Output the (x, y) coordinate of the center of the cell containing the given text.  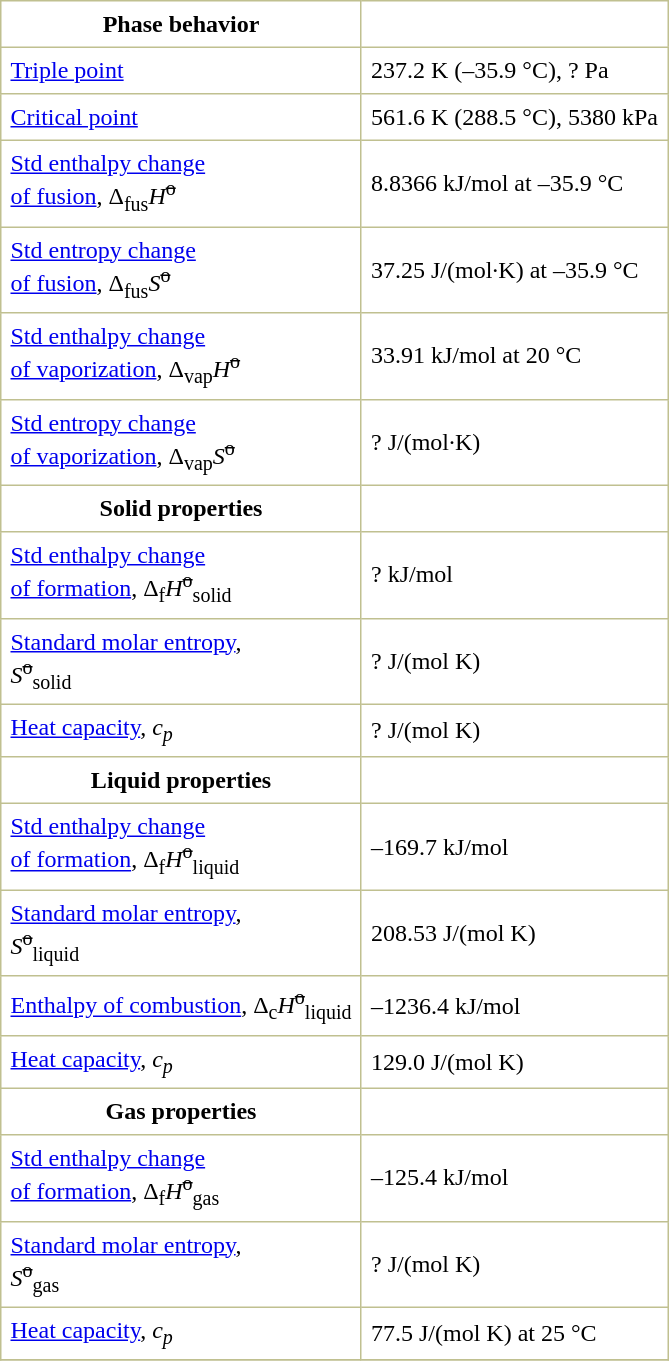
Phase behavior (181, 24)
Standard molar entropy,Sosolid (181, 661)
Std enthalpy changeof formation, ΔfHogas (181, 1178)
Standard molar entropy,Soliquid (181, 933)
Solid properties (181, 508)
237.2 K (–35.9 °C), ? Pa (514, 70)
Std entropy changeof vaporization, ΔvapSo (181, 442)
Std entropy changeof fusion, ΔfusSo (181, 270)
–125.4 kJ/mol (514, 1178)
561.6 K (288.5 °C), 5380 kPa (514, 117)
Liquid properties (181, 780)
Standard molar entropy,Sogas (181, 1264)
Std enthalpy changeof formation, ΔfHoliquid (181, 847)
33.91 kJ/mol at 20 °C (514, 356)
Gas properties (181, 1111)
? J/(mol·K) (514, 442)
77.5 J/(mol K) at 25 °C (514, 1334)
208.53 J/(mol K) (514, 933)
Std enthalpy changeof formation, ΔfHosolid (181, 575)
Triple point (181, 70)
Std enthalpy changeof fusion, ΔfusHo (181, 183)
Std enthalpy changeof vaporization, ΔvapHo (181, 356)
8.8366 kJ/mol at –35.9 °C (514, 183)
? kJ/mol (514, 575)
Critical point (181, 117)
129.0 J/(mol K) (514, 1062)
–1236.4 kJ/mol (514, 1006)
37.25 J/(mol·K) at –35.9 °C (514, 270)
–169.7 kJ/mol (514, 847)
Enthalpy of combustion, ΔcHoliquid (181, 1006)
